Return [x, y] of the center of cell containing provided text 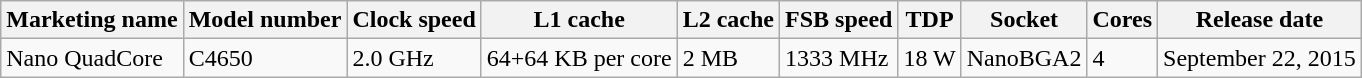
L2 cache [728, 20]
TDP [930, 20]
1333 MHz [839, 58]
18 W [930, 58]
4 [1122, 58]
Model number [265, 20]
64+64 KB per core [579, 58]
Clock speed [414, 20]
C4650 [265, 58]
September 22, 2015 [1260, 58]
Nano QuadCore [92, 58]
Marketing name [92, 20]
2 MB [728, 58]
NanoBGA2 [1024, 58]
2.0 GHz [414, 58]
L1 cache [579, 20]
Socket [1024, 20]
Release date [1260, 20]
Cores [1122, 20]
FSB speed [839, 20]
